For the text-containing cell, return its midpoint in (x, y) coordinate format. 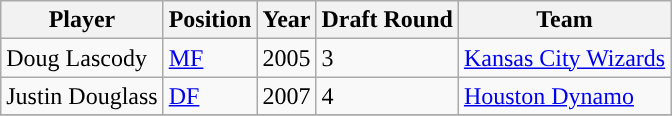
4 (387, 96)
Justin Douglass (82, 96)
DF (210, 96)
Kansas City Wizards (564, 58)
Draft Round (387, 20)
Position (210, 20)
Houston Dynamo (564, 96)
Player (82, 20)
Year (286, 20)
2005 (286, 58)
3 (387, 58)
Team (564, 20)
Doug Lascody (82, 58)
MF (210, 58)
2007 (286, 96)
